Extract the [X, Y] coordinate from the center of the cell holding the provided text.  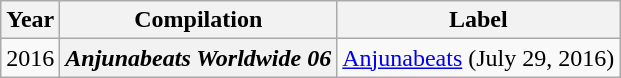
Label [478, 20]
Anjunabeats Worldwide 06 [198, 58]
2016 [30, 58]
Compilation [198, 20]
Anjunabeats (July 29, 2016) [478, 58]
Year [30, 20]
